Determine the (x, y) coordinate at the center of the cell enclosing the given text.  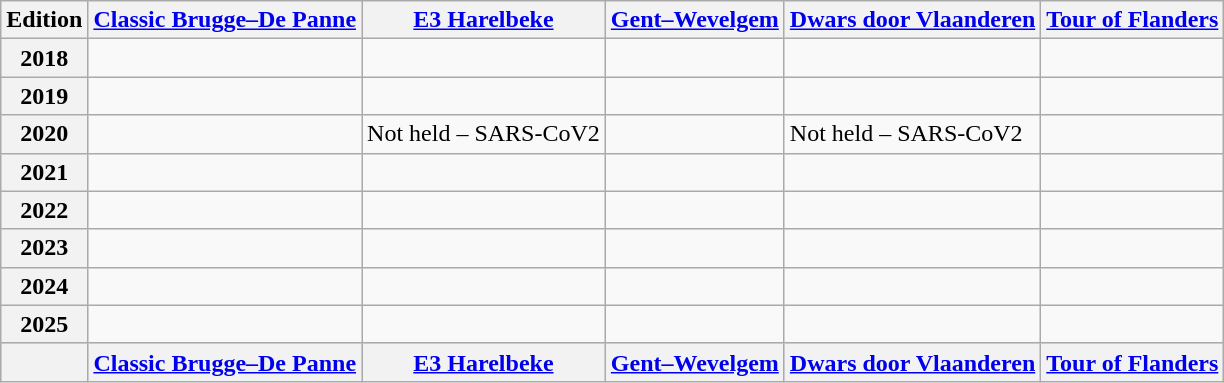
2021 (44, 172)
2022 (44, 210)
2019 (44, 96)
2025 (44, 324)
2018 (44, 58)
Edition (44, 20)
2020 (44, 134)
2023 (44, 248)
2024 (44, 286)
